Identify which cell holds the provided text, then report its [x, y] central coordinate. 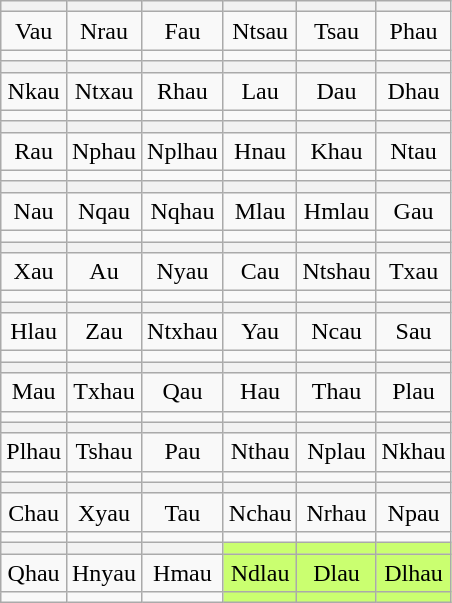
Ntsau [260, 31]
Tau [183, 512]
Mau [34, 392]
Nplau [336, 452]
Thau [336, 392]
Nthau [260, 452]
Nphau [104, 151]
Xyau [104, 512]
Nau [34, 211]
Nkhau [414, 452]
Hau [260, 392]
Nchau [260, 512]
Nqau [104, 211]
Tsau [336, 31]
Chau [34, 512]
Plau [414, 392]
Nplhau [183, 151]
Rhau [183, 91]
Vau [34, 31]
Rau [34, 151]
Tshau [104, 452]
Nrau [104, 31]
Fau [183, 31]
Mlau [260, 211]
Hnyau [104, 573]
Dau [336, 91]
Hmau [183, 573]
Nyau [183, 272]
Dlhau [414, 573]
Qau [183, 392]
Gau [414, 211]
Ntshau [336, 272]
Pau [183, 452]
Hnau [260, 151]
Txhau [104, 392]
Ntau [414, 151]
Ntxau [104, 91]
Dlau [336, 573]
Hlau [34, 332]
Yau [260, 332]
Plhau [34, 452]
Nqhau [183, 211]
Ncau [336, 332]
Npau [414, 512]
Ndlau [260, 573]
Ntxhau [183, 332]
Au [104, 272]
Dhau [414, 91]
Xau [34, 272]
Qhau [34, 573]
Sau [414, 332]
Nkau [34, 91]
Cau [260, 272]
Nrhau [336, 512]
Txau [414, 272]
Zau [104, 332]
Hmlau [336, 211]
Phau [414, 31]
Khau [336, 151]
Lau [260, 91]
